Determine the [x, y] coordinate at the center of the cell enclosing the given text.  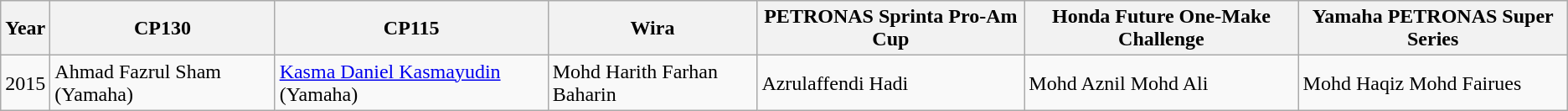
CP115 [411, 29]
Azrulaffendi Hadi [891, 82]
2015 [25, 82]
Yamaha PETRONAS Super Series [1432, 29]
Year [25, 29]
PETRONAS Sprinta Pro-Am Cup [891, 29]
Wira [652, 29]
Ahmad Fazrul Sham (Yamaha) [162, 82]
CP130 [162, 29]
Mohd Haqiz Mohd Fairues [1432, 82]
Mohd Aznil Mohd Ali [1161, 82]
Kasma Daniel Kasmayudin (Yamaha) [411, 82]
Mohd Harith Farhan Baharin [652, 82]
Honda Future One-Make Challenge [1161, 29]
